Return the [x, y] coordinate for the center point of the cell that contains the specified text.  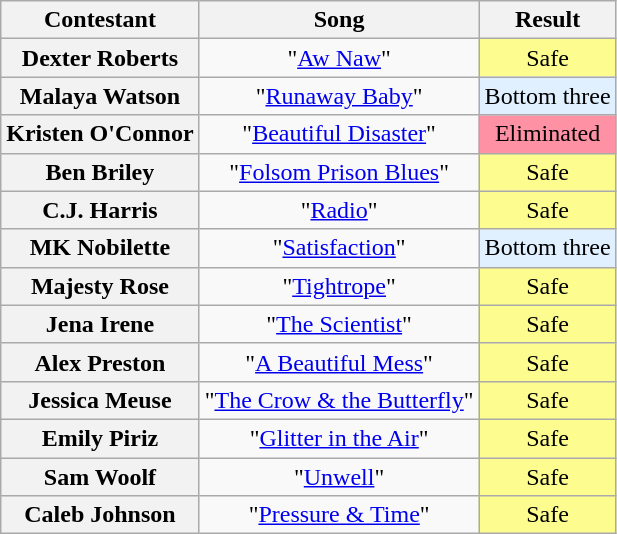
"Tightrope" [339, 286]
Contestant [100, 20]
Majesty Rose [100, 286]
"Satisfaction" [339, 248]
"Aw Naw" [339, 58]
Jessica Meuse [100, 400]
C.J. Harris [100, 210]
"Pressure & Time" [339, 515]
"The Crow & the Butterfly" [339, 400]
Result [548, 20]
Dexter Roberts [100, 58]
Caleb Johnson [100, 515]
Ben Briley [100, 172]
Kristen O'Connor [100, 134]
Song [339, 20]
"Radio" [339, 210]
Sam Woolf [100, 477]
"Unwell" [339, 477]
"Folsom Prison Blues" [339, 172]
"Runaway Baby" [339, 96]
Eliminated [548, 134]
"Beautiful Disaster" [339, 134]
Jena Irene [100, 324]
Emily Piriz [100, 438]
Alex Preston [100, 362]
"A Beautiful Mess" [339, 362]
MK Nobilette [100, 248]
Malaya Watson [100, 96]
"The Scientist" [339, 324]
"Glitter in the Air" [339, 438]
